Pinpoint the cell where the given text exists, returning its (x, y) midpoint coordinate. 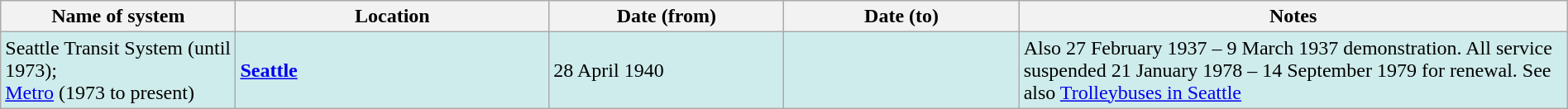
28 April 1940 (667, 70)
Location (392, 17)
Name of system (118, 17)
Seattle Transit System (until 1973); Metro (1973 to present) (118, 70)
Date (to) (901, 17)
Notes (1293, 17)
Date (from) (667, 17)
Seattle (392, 70)
